Extract the (X, Y) coordinate from the center of the cell holding the provided text.  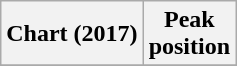
Peakposition (189, 34)
Chart (2017) (72, 34)
